Return (X, Y) of the center of cell containing provided text 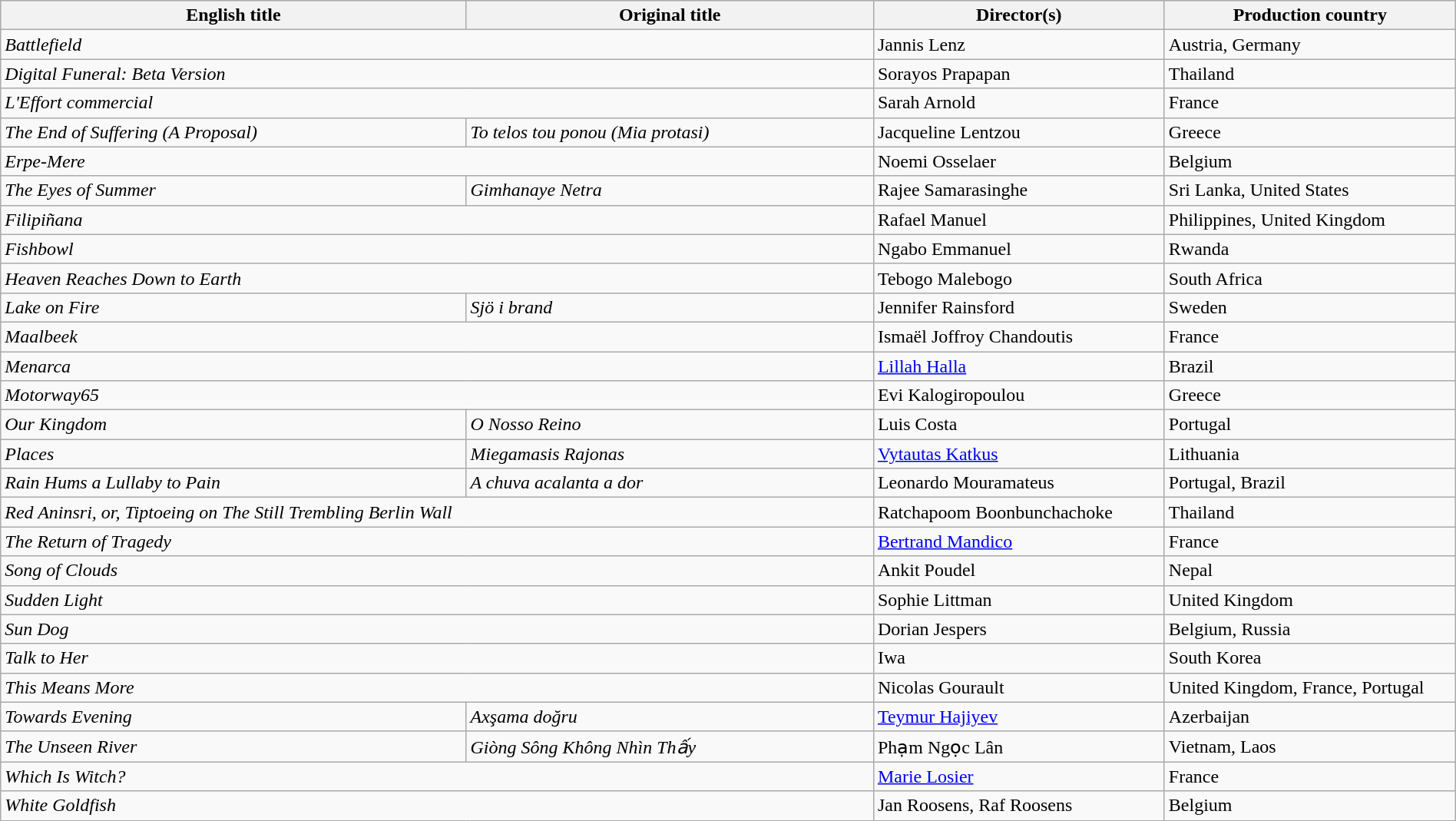
Filipiñana (438, 220)
Ratchapoom Boonbunchachoke (1018, 512)
Vietnam, Laos (1310, 747)
Vytautas Katkus (1018, 454)
Ankit Poudel (1018, 571)
Bertrand Mandico (1018, 541)
The Eyes of Summer (233, 190)
The Return of Tragedy (438, 541)
Sri Lanka, United States (1310, 190)
Azerbaijan (1310, 717)
Ismaël Joffroy Chandoutis (1018, 336)
Lake on Fire (233, 307)
Talk to Her (438, 658)
United Kingdom (1310, 600)
Heaven Reaches Down to Earth (438, 278)
Portugal, Brazil (1310, 483)
Motorway65 (438, 396)
English title (233, 15)
Digital Funeral: Beta Version (438, 74)
Phạm Ngọc Lân (1018, 747)
Red Aninsri, or, Tiptoeing on The Still Trembling Berlin Wall (438, 512)
L'Effort commercial (438, 103)
Ngabo Emmanuel (1018, 249)
Gimhanaye Netra (670, 190)
Dorian Jespers (1018, 629)
Jennifer Rainsford (1018, 307)
Sarah Arnold (1018, 103)
Marie Losier (1018, 776)
The End of Suffering (A Proposal) (233, 132)
South Africa (1310, 278)
This Means More (438, 687)
To telos tou ponou (Mia protasi) (670, 132)
Rwanda (1310, 249)
South Korea (1310, 658)
A chuva acalanta a dor (670, 483)
Song of Clouds (438, 571)
Rafael Manuel (1018, 220)
Maalbeek (438, 336)
Sophie Littman (1018, 600)
Nepal (1310, 571)
Noemi Osselaer (1018, 161)
Sun Dog (438, 629)
Philippines, United Kingdom (1310, 220)
Miegamasis Rajonas (670, 454)
Teymur Hajiyev (1018, 717)
Places (233, 454)
Rajee Samarasinghe (1018, 190)
Original title (670, 15)
Battlefield (438, 45)
Tebogo Malebogo (1018, 278)
Lillah Halla (1018, 366)
Lithuania (1310, 454)
Austria, Germany (1310, 45)
O Nosso Reino (670, 425)
Luis Costa (1018, 425)
Jan Roosens, Raf Roosens (1018, 806)
Director(s) (1018, 15)
Sudden Light (438, 600)
Nicolas Gourault (1018, 687)
Our Kingdom (233, 425)
Iwa (1018, 658)
White Goldfish (438, 806)
Giòng Sông Không Nhìn Thấy (670, 747)
Axşama doğru (670, 717)
Belgium, Russia (1310, 629)
United Kingdom, France, Portugal (1310, 687)
Production country (1310, 15)
Evi Kalogiropoulou (1018, 396)
Rain Hums a Lullaby to Pain (233, 483)
Jacqueline Lentzou (1018, 132)
Leonardo Mouramateus (1018, 483)
Sweden (1310, 307)
Menarca (438, 366)
The Unseen River (233, 747)
Portugal (1310, 425)
Erpe-Mere (438, 161)
Towards Evening (233, 717)
Jannis Lenz (1018, 45)
Sjö i brand (670, 307)
Fishbowl (438, 249)
Sorayos Prapapan (1018, 74)
Brazil (1310, 366)
Which Is Witch? (438, 776)
